Search for the cell housing the specified text and yield its (x, y) center coordinate. 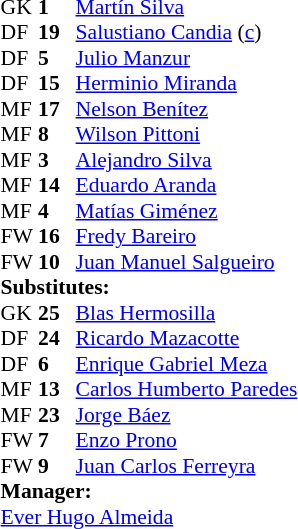
Jorge Báez (187, 415)
Fredy Bareiro (187, 237)
Alejandro Silva (187, 160)
Eduardo Aranda (187, 185)
Enzo Prono (187, 441)
Ricardo Mazacotte (187, 339)
Substitutes: (150, 287)
Enrique Gabriel Meza (187, 364)
24 (57, 339)
15 (57, 83)
3 (57, 160)
Herminio Miranda (187, 83)
Julio Manzur (187, 58)
23 (57, 415)
8 (57, 135)
Nelson Benítez (187, 109)
Wilson Pittoni (187, 135)
9 (57, 466)
19 (57, 33)
GK (20, 313)
Blas Hermosilla (187, 313)
13 (57, 389)
5 (57, 58)
14 (57, 185)
Juan Manuel Salgueiro (187, 262)
10 (57, 262)
25 (57, 313)
Carlos Humberto Paredes (187, 389)
Manager: (150, 491)
7 (57, 441)
Salustiano Candia (c) (187, 33)
6 (57, 364)
Juan Carlos Ferreyra (187, 466)
Matías Giménez (187, 211)
4 (57, 211)
17 (57, 109)
16 (57, 237)
